Scan for the cell matching the given text and deliver its [X, Y] coordinate at center. 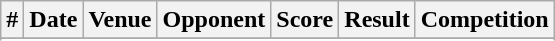
Result [377, 20]
Opponent [214, 20]
Score [305, 20]
Competition [484, 20]
Venue [120, 20]
# [12, 20]
Date [54, 20]
